For the text-containing cell, return its midpoint in (x, y) coordinate format. 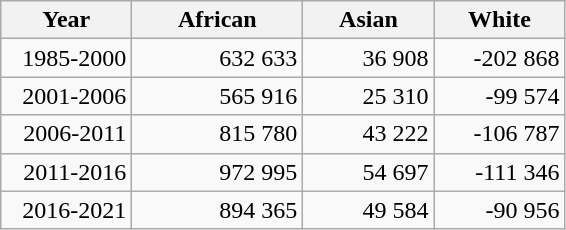
49 584 (368, 210)
815 780 (218, 134)
White (500, 20)
2006-2011 (66, 134)
-99 574 (500, 96)
2011-2016 (66, 172)
972 995 (218, 172)
36 908 (368, 58)
Year (66, 20)
2001-2006 (66, 96)
565 916 (218, 96)
-202 868 (500, 58)
632 633 (218, 58)
-111 346 (500, 172)
-106 787 (500, 134)
African (218, 20)
1985-2000 (66, 58)
-90 956 (500, 210)
43 222 (368, 134)
54 697 (368, 172)
25 310 (368, 96)
2016-2021 (66, 210)
894 365 (218, 210)
Asian (368, 20)
